Extract the [x, y] coordinate from the center of the cell holding the provided text.  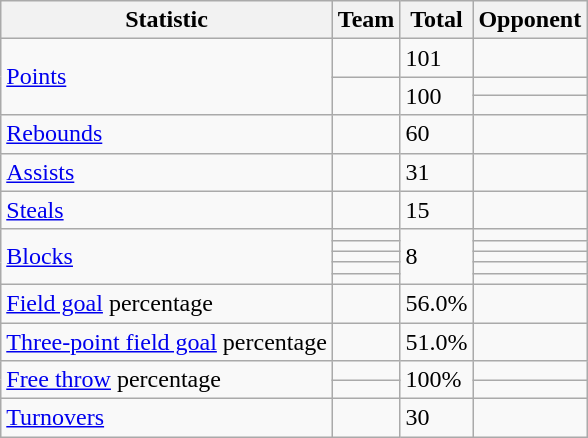
101 [436, 58]
56.0% [436, 303]
Three-point field goal percentage [167, 341]
30 [436, 418]
60 [436, 134]
Opponent [530, 20]
Steals [167, 210]
15 [436, 210]
Total [436, 20]
Field goal percentage [167, 303]
Assists [167, 172]
Blocks [167, 256]
Statistic [167, 20]
Points [167, 77]
31 [436, 172]
Rebounds [167, 134]
Turnovers [167, 418]
Free throw percentage [167, 380]
100% [436, 380]
51.0% [436, 341]
8 [436, 256]
Team [366, 20]
100 [436, 96]
